Return (X, Y) of the center of cell containing provided text 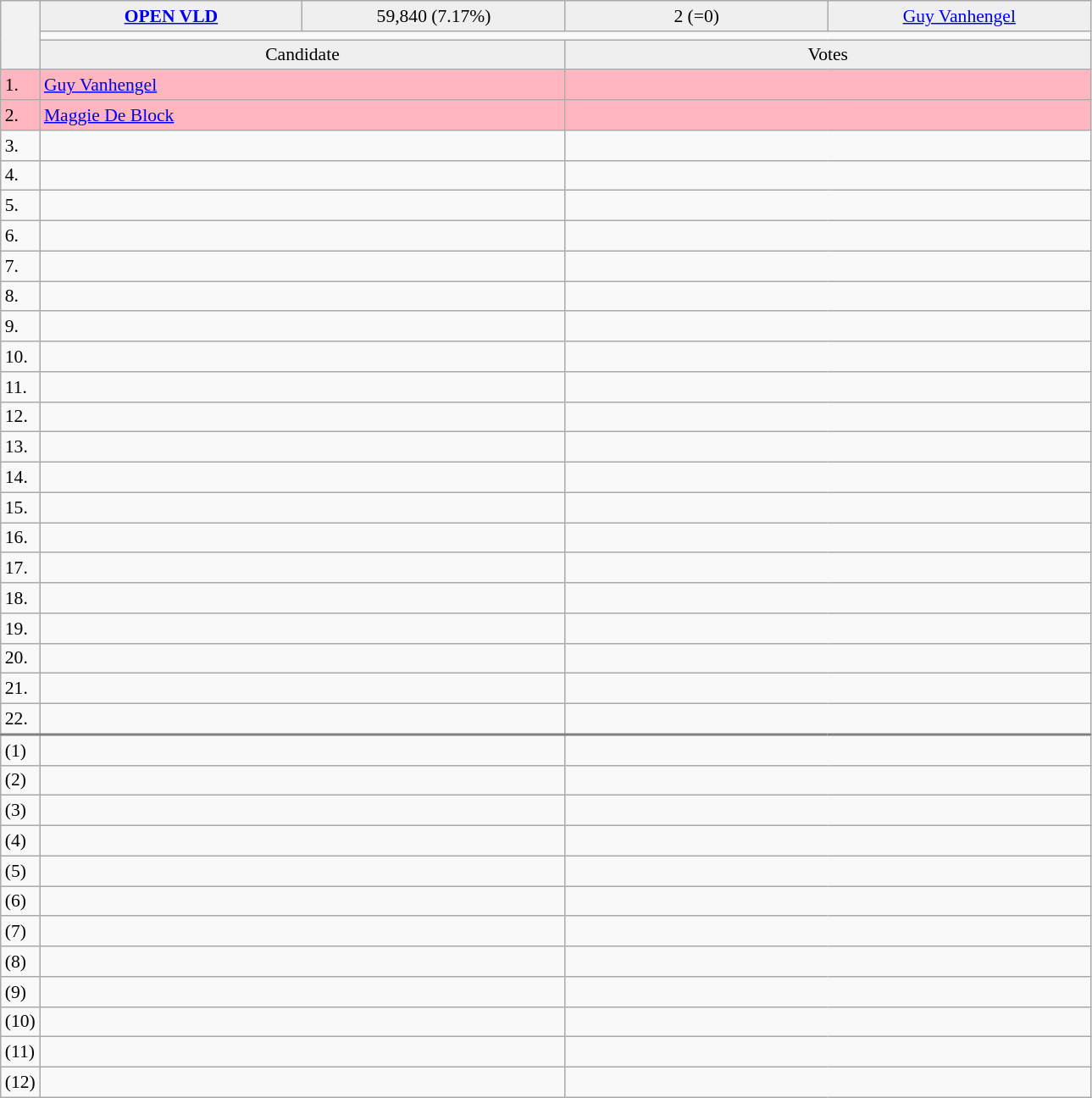
14. (20, 478)
15. (20, 507)
22. (20, 719)
16. (20, 538)
(8) (20, 962)
(12) (20, 1083)
Votes (828, 55)
2 (=0) (696, 16)
(4) (20, 841)
Candidate (302, 55)
19. (20, 629)
(6) (20, 901)
10. (20, 357)
2. (20, 115)
(7) (20, 932)
(1) (20, 750)
Maggie De Block (302, 115)
11. (20, 387)
(3) (20, 811)
17. (20, 568)
(10) (20, 1022)
(9) (20, 992)
7. (20, 266)
5. (20, 206)
3. (20, 146)
1. (20, 86)
9. (20, 327)
59,840 (7.17%) (434, 16)
OPEN VLD (171, 16)
21. (20, 689)
18. (20, 598)
(5) (20, 871)
13. (20, 447)
8. (20, 297)
20. (20, 658)
(2) (20, 780)
12. (20, 417)
4. (20, 175)
(11) (20, 1052)
6. (20, 236)
